Locate the cell with the specified text and output its (X, Y) center coordinate. 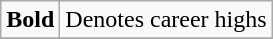
Denotes career highs (166, 20)
Bold (30, 20)
